Search for the cell housing the specified text and yield its [x, y] center coordinate. 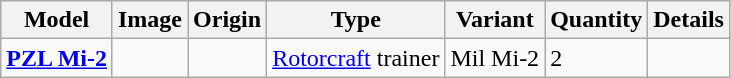
Details [689, 20]
Mil Mi-2 [495, 58]
Origin [228, 20]
Image [150, 20]
Variant [495, 20]
2 [596, 58]
PZL Mi-2 [57, 58]
Rotorcraft trainer [356, 58]
Type [356, 20]
Model [57, 20]
Quantity [596, 20]
